Locate the cell with the specified text and output its [x, y] center coordinate. 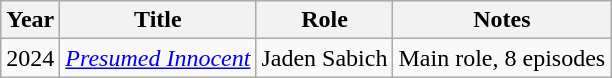
Title [158, 20]
Main role, 8 episodes [502, 58]
Presumed Innocent [158, 58]
2024 [30, 58]
Year [30, 20]
Role [324, 20]
Notes [502, 20]
Jaden Sabich [324, 58]
